For the text-containing cell, return its midpoint in [X, Y] coordinate format. 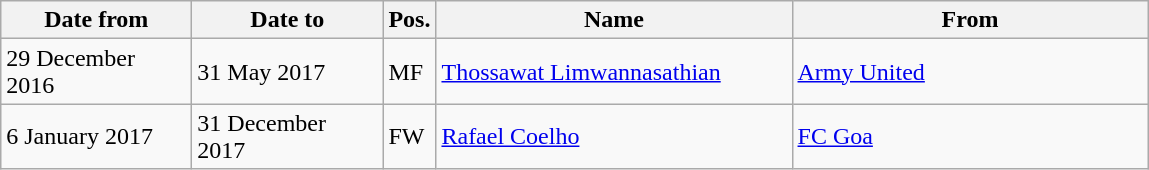
Thossawat Limwannasathian [614, 72]
FW [410, 136]
Pos. [410, 20]
Name [614, 20]
6 January 2017 [96, 136]
Date to [288, 20]
Rafael Coelho [614, 136]
31 December 2017 [288, 136]
MF [410, 72]
29 December 2016 [96, 72]
FC Goa [970, 136]
31 May 2017 [288, 72]
Army United [970, 72]
From [970, 20]
Date from [96, 20]
